Output the (X, Y) coordinate of the center of the cell containing the given text.  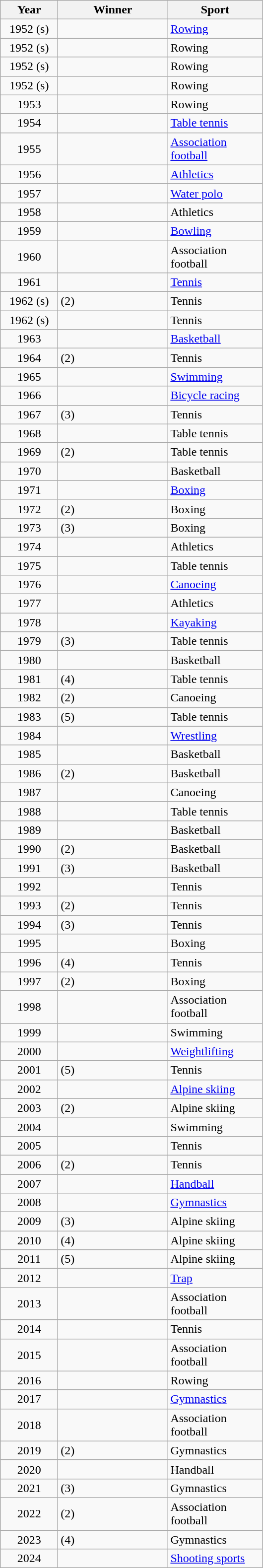
1995 (29, 944)
2000 (29, 1051)
1985 (29, 754)
Winner (113, 10)
2009 (29, 1222)
1970 (29, 471)
1967 (29, 414)
2005 (29, 1146)
Weightlifting (215, 1051)
1987 (29, 792)
1972 (29, 509)
1974 (29, 546)
1963 (29, 339)
1969 (29, 452)
1990 (29, 849)
2007 (29, 1184)
1961 (29, 282)
1956 (29, 174)
1993 (29, 906)
1953 (29, 104)
1989 (29, 830)
1968 (29, 433)
1954 (29, 123)
2022 (29, 1514)
1996 (29, 962)
1973 (29, 528)
1958 (29, 212)
2002 (29, 1089)
1980 (29, 660)
2013 (29, 1303)
2023 (29, 1539)
1988 (29, 811)
2012 (29, 1278)
2024 (29, 1559)
Sport (215, 10)
1975 (29, 565)
1991 (29, 868)
1986 (29, 773)
Shooting sports (215, 1559)
1976 (29, 585)
1979 (29, 641)
2019 (29, 1450)
1966 (29, 396)
1965 (29, 377)
1984 (29, 736)
1983 (29, 717)
2018 (29, 1425)
Bicycle racing (215, 396)
1999 (29, 1032)
2021 (29, 1488)
1998 (29, 1007)
2014 (29, 1329)
2017 (29, 1399)
1959 (29, 231)
Bowling (215, 231)
1960 (29, 256)
2008 (29, 1203)
Kayaking (215, 622)
1981 (29, 679)
1971 (29, 490)
Water polo (215, 193)
Year (29, 10)
1978 (29, 622)
1957 (29, 193)
2010 (29, 1240)
2004 (29, 1127)
1997 (29, 981)
1955 (29, 149)
Trap (215, 1278)
2011 (29, 1259)
1982 (29, 698)
2006 (29, 1164)
1964 (29, 358)
2003 (29, 1108)
2001 (29, 1070)
2016 (29, 1380)
1992 (29, 887)
1994 (29, 925)
Wrestling (215, 736)
2015 (29, 1355)
1977 (29, 604)
2020 (29, 1469)
